Pinpoint the cell where the given text exists, returning its [X, Y] midpoint coordinate. 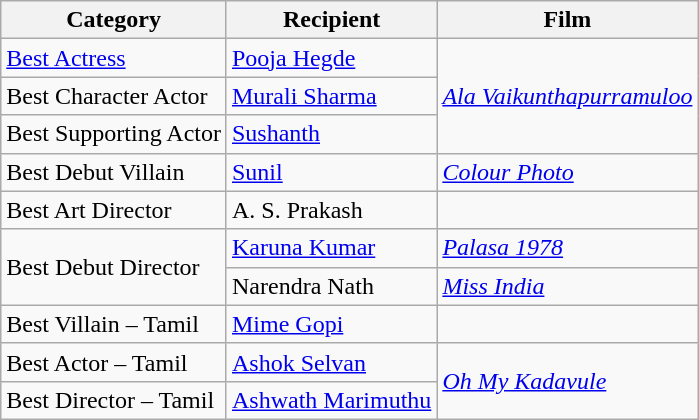
Oh My Kadavule [568, 381]
Sunil [331, 172]
Film [568, 20]
Murali Sharma [331, 96]
Best Supporting Actor [114, 134]
Category [114, 20]
Ashok Selvan [331, 362]
Karuna Kumar [331, 248]
Miss India [568, 286]
Palasa 1978 [568, 248]
Mime Gopi [331, 324]
Best Debut Villain [114, 172]
Sushanth [331, 134]
A. S. Prakash [331, 210]
Best Actor – Tamil [114, 362]
Ala Vaikunthapurramuloo [568, 96]
Best Character Actor [114, 96]
Pooja Hegde [331, 58]
Best Debut Director [114, 267]
Best Director – Tamil [114, 400]
Best Villain – Tamil [114, 324]
Best Art Director [114, 210]
Best Actress [114, 58]
Recipient [331, 20]
Colour Photo [568, 172]
Narendra Nath [331, 286]
Ashwath Marimuthu [331, 400]
